Scan for the cell matching the given text and deliver its [x, y] coordinate at center. 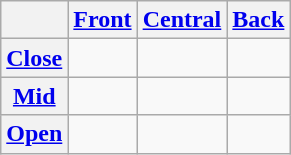
Front [102, 20]
Mid [34, 96]
Open [34, 134]
Close [34, 58]
Central [182, 20]
Back [258, 20]
